Return [x, y] of the center of cell containing provided text 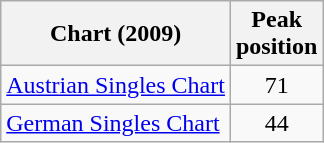
71 [276, 85]
Austrian Singles Chart [116, 85]
German Singles Chart [116, 123]
Peakposition [276, 34]
44 [276, 123]
Chart (2009) [116, 34]
